Find where the given text appears and provide that cell's center as (x, y) coordinate. 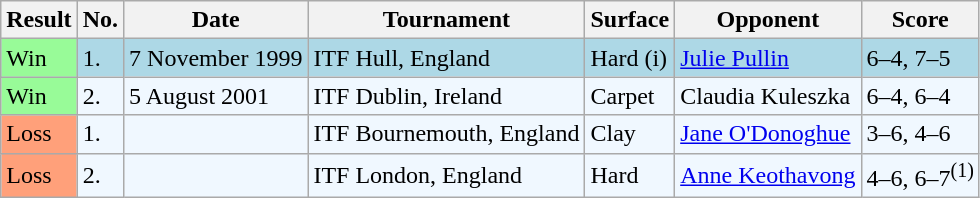
Julie Pullin (768, 58)
Carpet (630, 96)
Anne Keothavong (768, 176)
No. (100, 20)
Result (39, 20)
Hard (i) (630, 58)
ITF Bournemouth, England (446, 134)
Clay (630, 134)
Score (920, 20)
4–6, 6–7(1) (920, 176)
Jane O'Donoghue (768, 134)
Hard (630, 176)
Claudia Kuleszka (768, 96)
Date (216, 20)
3–6, 4–6 (920, 134)
Opponent (768, 20)
Tournament (446, 20)
Surface (630, 20)
7 November 1999 (216, 58)
ITF Dublin, Ireland (446, 96)
6–4, 6–4 (920, 96)
ITF Hull, England (446, 58)
5 August 2001 (216, 96)
ITF London, England (446, 176)
6–4, 7–5 (920, 58)
